Return the [X, Y] coordinate for the center point of the cell that contains the specified text.  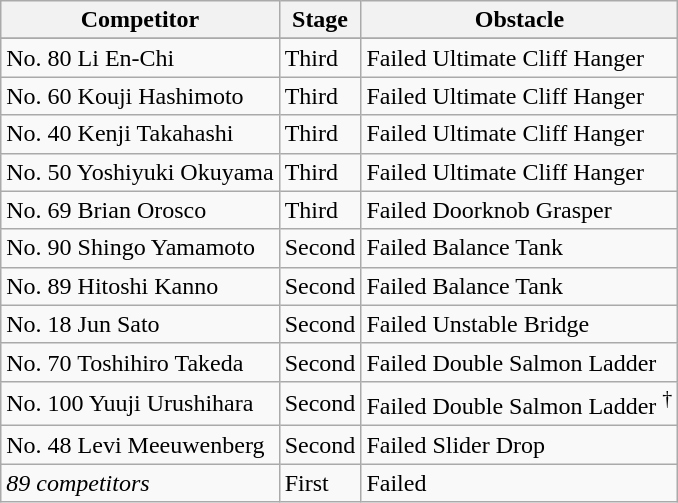
Competitor [140, 20]
First [320, 483]
No. 90 Shingo Yamamoto [140, 248]
Failed Slider Drop [520, 445]
Failed [520, 483]
No. 40 Kenji Takahashi [140, 134]
Obstacle [520, 20]
No. 18 Jun Sato [140, 324]
No. 48 Levi Meeuwenberg [140, 445]
No. 89 Hitoshi Kanno [140, 286]
No. 80 Li En-Chi [140, 58]
Failed Double Salmon Ladder [520, 362]
No. 50 Yoshiyuki Okuyama [140, 172]
No. 69 Brian Orosco [140, 210]
89 competitors [140, 483]
No. 60 Kouji Hashimoto [140, 96]
Stage [320, 20]
Failed Double Salmon Ladder † [520, 404]
No. 70 Toshihiro Takeda [140, 362]
Failed Unstable Bridge [520, 324]
Failed Doorknob Grasper [520, 210]
No. 100 Yuuji Urushihara [140, 404]
